Return (x, y) of the center of cell containing provided text 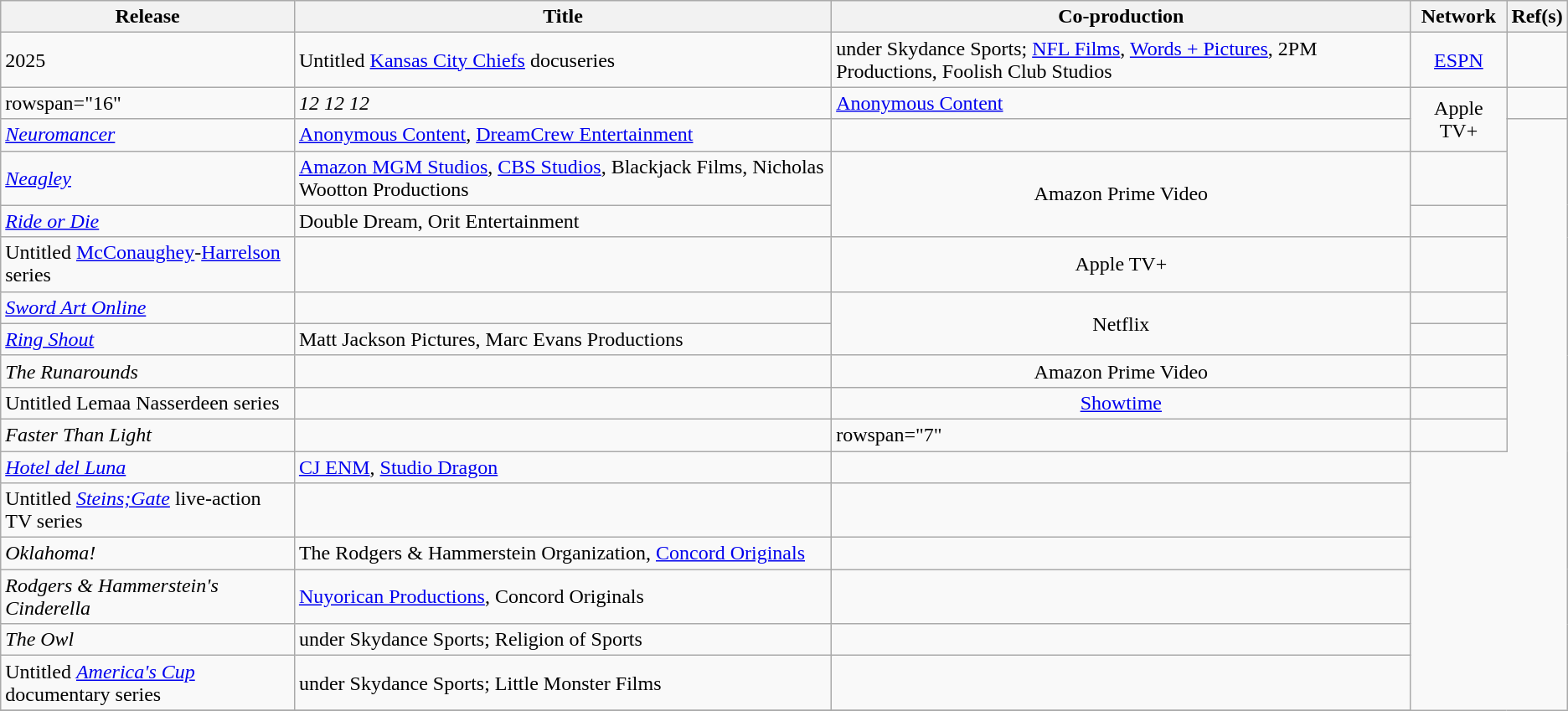
12 12 12 (563, 103)
Matt Jackson Pictures, Marc Evans Productions (563, 339)
Untitled Lemaa Nasserdeen series (147, 403)
Neuromancer (147, 135)
Amazon MGM Studios, CBS Studios, Blackjack Films, Nicholas Wootton Productions (563, 178)
Untitled Kansas City Chiefs docuseries (563, 60)
ESPN (1459, 60)
rowspan="16" (147, 103)
under Skydance Sports; Little Monster Films (563, 683)
Showtime (1121, 403)
Untitled McConaughey-Harrelson series (147, 265)
Ref(s) (1537, 17)
under Skydance Sports; Religion of Sports (563, 640)
CJ ENM, Studio Dragon (563, 466)
Anonymous Content, DreamCrew Entertainment (563, 135)
Neagley (147, 178)
Nuyorican Productions, Concord Originals (563, 596)
Co-production (1121, 17)
2025 (147, 60)
The Rodgers & Hammerstein Organization, Concord Originals (563, 554)
Ride or Die (147, 221)
The Runarounds (147, 371)
Double Dream, Orit Entertainment (563, 221)
Sword Art Online (147, 307)
Rodgers & Hammerstein's Cinderella (147, 596)
Ring Shout (147, 339)
Hotel del Luna (147, 466)
Network (1459, 17)
Release (147, 17)
The Owl (147, 640)
Faster Than Light (147, 435)
rowspan="7" (1121, 435)
Untitled Steins;Gate live-action TV series (147, 511)
Oklahoma! (147, 554)
Untitled America's Cup documentary series (147, 683)
under Skydance Sports; NFL Films, Words + Pictures, 2PM Productions, Foolish Club Studios (1121, 60)
Title (563, 17)
Netflix (1121, 323)
Anonymous Content (1121, 103)
